Locate the cell with the specified text and output its [x, y] center coordinate. 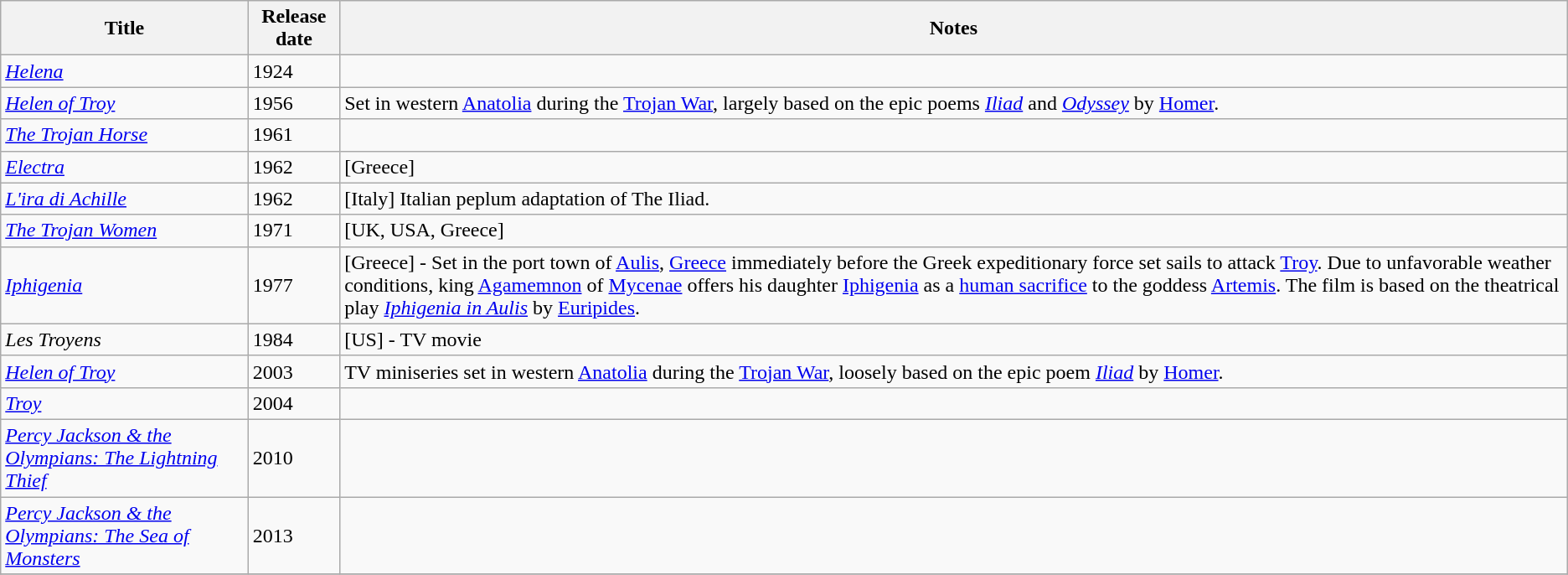
The Trojan Women [124, 231]
Release date [294, 28]
1961 [294, 135]
1977 [294, 285]
Electra [124, 167]
Helena [124, 71]
[Greece] [954, 167]
2003 [294, 371]
1924 [294, 71]
Title [124, 28]
1956 [294, 103]
Set in western Anatolia during the Trojan War, largely based on the epic poems Iliad and Odyssey by Homer. [954, 103]
2004 [294, 403]
2013 [294, 535]
[Italy] Italian peplum adaptation of The Iliad. [954, 199]
1984 [294, 339]
Percy Jackson & the Olympians: The Sea of Monsters [124, 535]
[US] - TV movie [954, 339]
2010 [294, 458]
L'ira di Achille [124, 199]
Les Troyens [124, 339]
TV miniseries set in western Anatolia during the Trojan War, loosely based on the epic poem Iliad by Homer. [954, 371]
Iphigenia [124, 285]
Percy Jackson & the Olympians: The Lightning Thief [124, 458]
[UK, USA, Greece] [954, 231]
The Trojan Horse [124, 135]
Notes [954, 28]
1971 [294, 231]
Troy [124, 403]
